Scan for the cell matching the given text and deliver its [X, Y] coordinate at center. 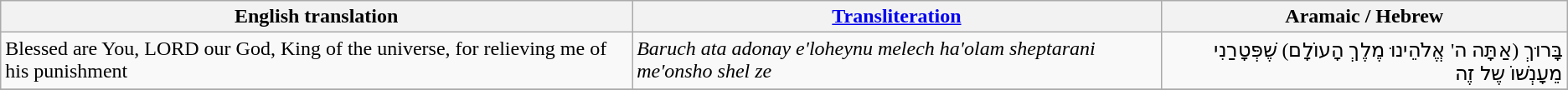
Transliteration [897, 17]
English translation [317, 17]
Baruch ata adonay e'loheynu melech ha'olam sheptarani me'onsho shel ze [897, 61]
בָּרוּךְ (אַתָּה ה' אֱלֹהֵינוּ מֶלֶךְ הָעוֹלָם) שֶׁפְּטָרַנִי מֵעָנְשׁוֹ שֶל זֶה [1364, 61]
Aramaic / Hebrew [1364, 17]
Blessed are You, LORD our God, King of the universe, for relieving me of his punishment [317, 61]
